Find where the given text appears and provide that cell's center as (x, y) coordinate. 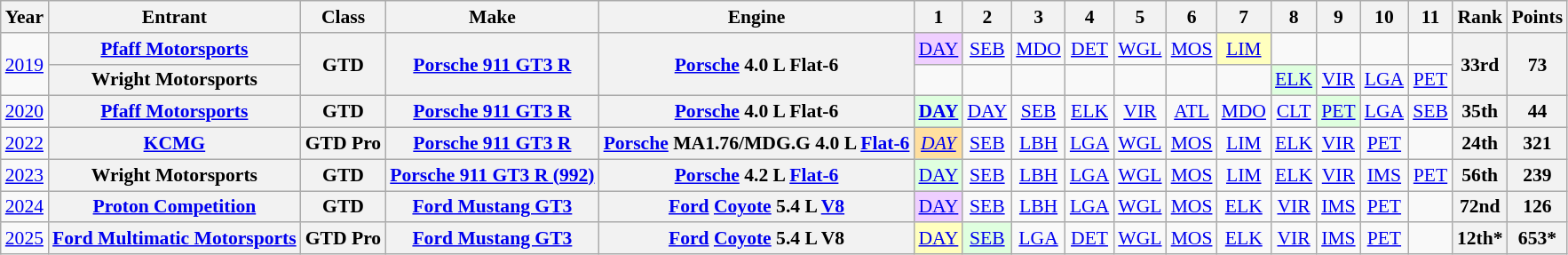
239 (1538, 175)
2 (987, 17)
9 (1339, 17)
11 (1430, 17)
653* (1538, 239)
321 (1538, 144)
12th* (1480, 239)
Proton Competition (174, 207)
2019 (25, 64)
44 (1538, 112)
2023 (25, 175)
Class (343, 17)
4 (1089, 17)
ATL (1192, 112)
CLT (1294, 112)
1 (938, 17)
6 (1192, 17)
73 (1538, 64)
2020 (25, 112)
33rd (1480, 64)
Porsche MA1.76/MDG.G 4.0 L Flat-6 (756, 144)
8 (1294, 17)
2024 (25, 207)
5 (1140, 17)
Year (25, 17)
10 (1384, 17)
KCMG (174, 144)
56th (1480, 175)
35th (1480, 112)
Engine (756, 17)
Porsche 911 GT3 R (992) (492, 175)
2022 (25, 144)
126 (1538, 207)
Porsche 4.2 L Flat-6 (756, 175)
Points (1538, 17)
Rank (1480, 17)
Ford Multimatic Motorsports (174, 239)
72nd (1480, 207)
3 (1039, 17)
24th (1480, 144)
7 (1245, 17)
Entrant (174, 17)
2025 (25, 239)
Make (492, 17)
